Find where the given text appears and provide that cell's center as [x, y] coordinate. 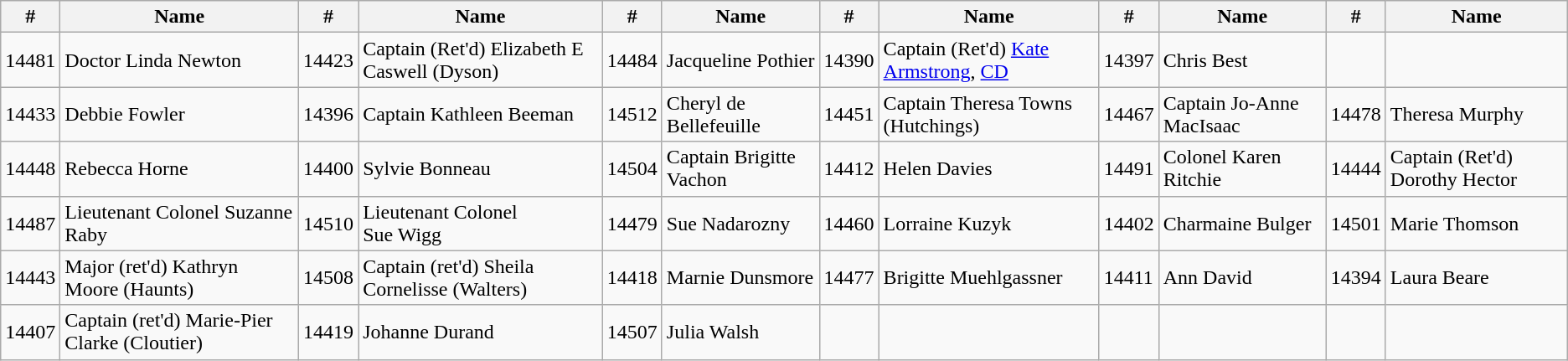
14512 [632, 114]
14510 [328, 223]
Captain (Ret'd) Kate Armstrong, CD [988, 60]
Jacqueline Pothier [740, 60]
Sylvie Bonneau [481, 169]
14418 [632, 278]
Brigitte Muehlgassner [988, 278]
14397 [1129, 60]
Chris Best [1242, 60]
14481 [30, 60]
14484 [632, 60]
14402 [1129, 223]
Debbie Fowler [179, 114]
14507 [632, 332]
14411 [1129, 278]
Cheryl de Bellefeuille [740, 114]
Doctor Linda Newton [179, 60]
14487 [30, 223]
Captain Theresa Towns (Hutchings) [988, 114]
Sue Nadarozny [740, 223]
Marnie Dunsmore [740, 278]
14390 [849, 60]
Charmaine Bulger [1242, 223]
Captain Jo-Anne MacIsaac [1242, 114]
Lieutenant ColonelSue Wigg [481, 223]
Captain Brigitte Vachon [740, 169]
Marie Thomson [1476, 223]
14433 [30, 114]
14504 [632, 169]
Captain (Ret'd) Elizabeth E Caswell (Dyson) [481, 60]
Theresa Murphy [1476, 114]
14419 [328, 332]
14479 [632, 223]
Major (ret'd) Kathryn Moore (Haunts) [179, 278]
Rebecca Horne [179, 169]
Captain (ret'd) Sheila Cornelisse (Walters) [481, 278]
14394 [1355, 278]
Colonel Karen Ritchie [1242, 169]
14400 [328, 169]
Captain (Ret'd) Dorothy Hector [1476, 169]
14460 [849, 223]
14451 [849, 114]
Ann David [1242, 278]
Captain Kathleen Beeman [481, 114]
Julia Walsh [740, 332]
14396 [328, 114]
Johanne Durand [481, 332]
14501 [1355, 223]
14477 [849, 278]
14412 [849, 169]
14444 [1355, 169]
Laura Beare [1476, 278]
14467 [1129, 114]
Helen Davies [988, 169]
14508 [328, 278]
14491 [1129, 169]
14448 [30, 169]
14443 [30, 278]
14407 [30, 332]
Lieutenant Colonel Suzanne Raby [179, 223]
Lorraine Kuzyk [988, 223]
Captain (ret'd) Marie-Pier Clarke (Cloutier) [179, 332]
14423 [328, 60]
14478 [1355, 114]
